Provide the [x, y] coordinate of the cell's center where the given text is located.  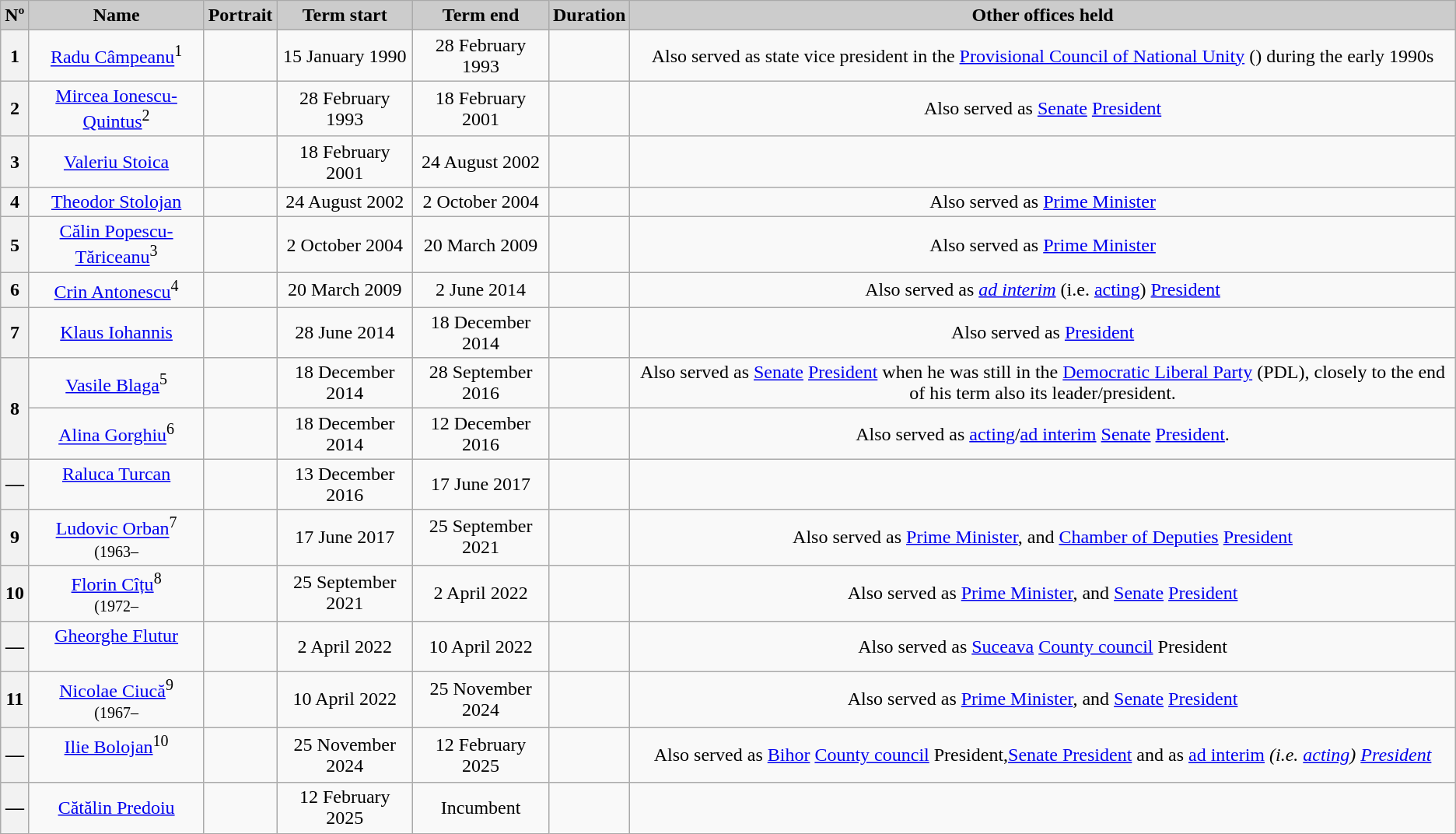
6 [15, 289]
Also served as Bihor County council President,Senate President and as ad interim (i.e. acting) President [1042, 755]
15 January 1990 [345, 56]
Term start [345, 16]
4 [15, 201]
12 December 2016 [481, 434]
Also served as Prime Minister, and Chamber of Deputies President [1042, 538]
9 [15, 538]
10 [15, 593]
Also served as Suceava County council President [1042, 646]
28 June 2014 [345, 333]
Ilie Bolojan10 [117, 755]
Duration [589, 16]
Nicolae Ciucă9(1967– [117, 699]
Gheorghe Flutur [117, 646]
Vasile Blaga5 [117, 383]
2 [15, 109]
3 [15, 162]
2 June 2014 [481, 289]
Radu Câmpeanu1 [117, 56]
Cătălin Predoiu [117, 808]
Ludovic Orban7(1963– [117, 538]
28 September 2016 [481, 383]
Incumbent [481, 808]
1 [15, 56]
11 [15, 699]
Valeriu Stoica [117, 162]
Raluca Turcan [117, 484]
Klaus Iohannis [117, 333]
Also served as state vice president in the Provisional Council of National Unity () during the early 1990s [1042, 56]
Portrait [240, 16]
8 [15, 408]
7 [15, 333]
Also served as ad interim (i.e. acting) President [1042, 289]
5 [15, 245]
Name [117, 16]
Mircea Ionescu-Quintus2 [117, 109]
Nº [15, 16]
Also served as acting/ad interim Senate President. [1042, 434]
13 December 2016 [345, 484]
Also served as Senate President [1042, 109]
Alina Gorghiu6 [117, 434]
Theodor Stolojan [117, 201]
Term end [481, 16]
Also served as President [1042, 333]
Călin Popescu-Tăriceanu3 [117, 245]
Crin Antonescu4 [117, 289]
Also served as Senate President when he was still in the Democratic Liberal Party (PDL), closely to the end of his term also its leader/president. [1042, 383]
Florin Cîțu8(1972– [117, 593]
Other offices held [1042, 16]
